For the text-containing cell, return its midpoint in [x, y] coordinate format. 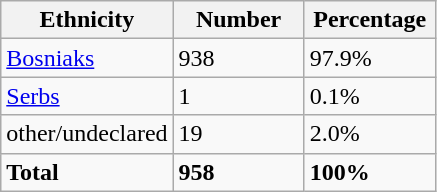
938 [238, 58]
1 [238, 96]
19 [238, 134]
other/undeclared [87, 134]
97.9% [370, 58]
100% [370, 172]
Serbs [87, 96]
Total [87, 172]
Number [238, 20]
2.0% [370, 134]
Bosniaks [87, 58]
0.1% [370, 96]
Ethnicity [87, 20]
958 [238, 172]
Percentage [370, 20]
